Detect which cell encompasses the target text, then output its [X, Y] center coordinate. 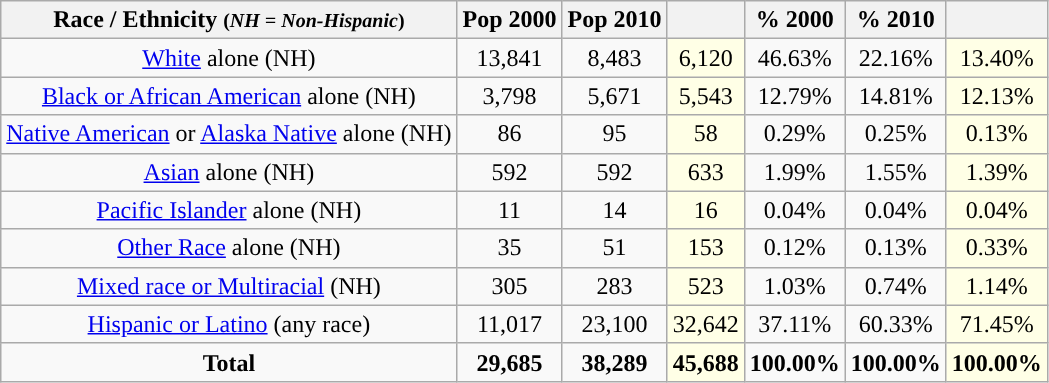
1.39% [996, 172]
16 [706, 210]
37.11% [794, 324]
% 2000 [794, 20]
305 [510, 286]
38,289 [614, 362]
0.12% [794, 248]
283 [614, 286]
1.03% [794, 286]
Total [229, 362]
Mixed race or Multiracial (NH) [229, 286]
86 [510, 134]
35 [510, 248]
12.79% [794, 96]
1.14% [996, 286]
Pop 2010 [614, 20]
3,798 [510, 96]
32,642 [706, 324]
12.13% [996, 96]
Asian alone (NH) [229, 172]
Hispanic or Latino (any race) [229, 324]
1.55% [896, 172]
0.29% [794, 134]
5,671 [614, 96]
% 2010 [896, 20]
14 [614, 210]
1.99% [794, 172]
13,841 [510, 58]
71.45% [996, 324]
46.63% [794, 58]
95 [614, 134]
0.33% [996, 248]
58 [706, 134]
29,685 [510, 362]
153 [706, 248]
23,100 [614, 324]
0.25% [896, 134]
633 [706, 172]
523 [706, 286]
11 [510, 210]
White alone (NH) [229, 58]
14.81% [896, 96]
51 [614, 248]
45,688 [706, 362]
Other Race alone (NH) [229, 248]
60.33% [896, 324]
13.40% [996, 58]
Pop 2000 [510, 20]
5,543 [706, 96]
Race / Ethnicity (NH = Non-Hispanic) [229, 20]
Pacific Islander alone (NH) [229, 210]
22.16% [896, 58]
11,017 [510, 324]
6,120 [706, 58]
8,483 [614, 58]
0.74% [896, 286]
Black or African American alone (NH) [229, 96]
Native American or Alaska Native alone (NH) [229, 134]
